Search for the cell housing the specified text and yield its (X, Y) center coordinate. 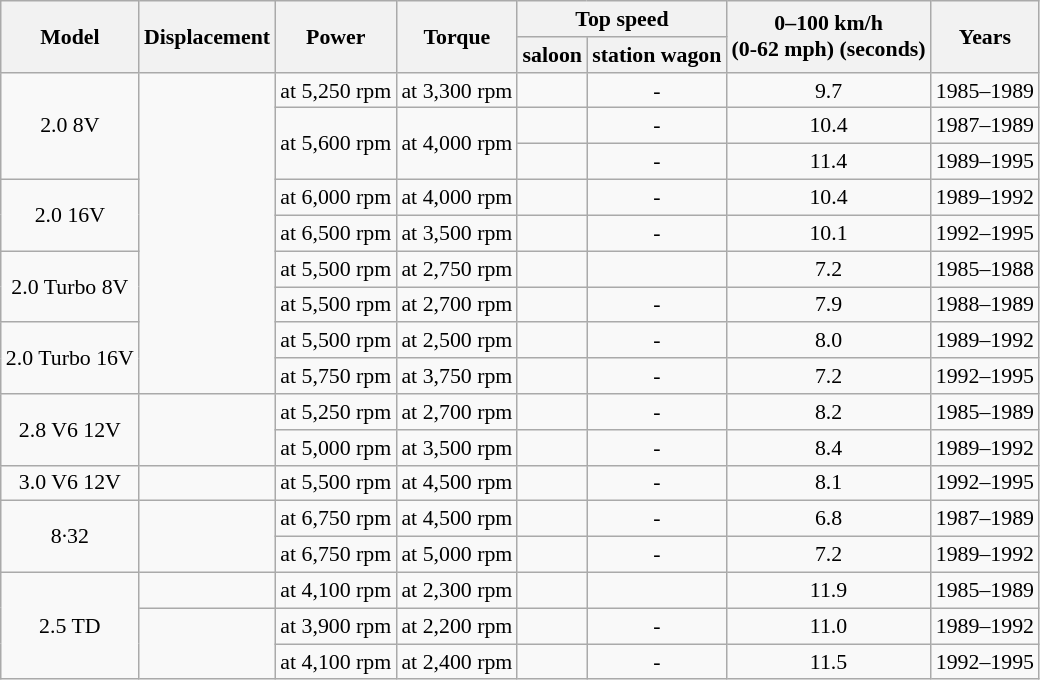
at 5,750 rpm (336, 375)
at 3,300 rpm (456, 90)
2.0 Turbo 8V (70, 286)
at 2,200 rpm (456, 626)
Model (70, 36)
at 2,750 rpm (456, 268)
8·32 (70, 536)
1988–1989 (985, 304)
8.1 (828, 483)
at 2,500 rpm (456, 340)
1989–1995 (985, 161)
saloon (552, 54)
2.0 8V (70, 126)
7.9 (828, 304)
11.9 (828, 590)
station wagon (656, 54)
at 6,500 rpm (336, 233)
at 5,600 rpm (336, 142)
at 3,900 rpm (336, 626)
11.5 (828, 661)
11.0 (828, 626)
1985–1988 (985, 268)
2.5 TD (70, 626)
6.8 (828, 518)
2.0 16V (70, 214)
at 2,400 rpm (456, 661)
Displacement (207, 36)
Years (985, 36)
at 6,000 rpm (336, 197)
9.7 (828, 90)
11.4 (828, 161)
at 2,300 rpm (456, 590)
2.0 Turbo 16V (70, 358)
at 3,750 rpm (456, 375)
Power (336, 36)
10.1 (828, 233)
8.4 (828, 447)
8.2 (828, 411)
Torque (456, 36)
8.0 (828, 340)
2.8 V6 12V (70, 428)
Top speed (622, 18)
0–100 km/h(0-62 mph) (seconds) (828, 36)
3.0 V6 12V (70, 483)
